Identify which cell holds the provided text, then report its (x, y) central coordinate. 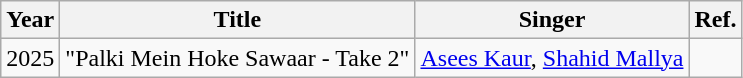
Ref. (716, 20)
"Palki Mein Hoke Sawaar - Take 2" (238, 58)
Title (238, 20)
Year (30, 20)
Asees Kaur, Shahid Mallya (552, 58)
2025 (30, 58)
Singer (552, 20)
